From the cell containing the given text, extract its center point as (x, y) coordinate. 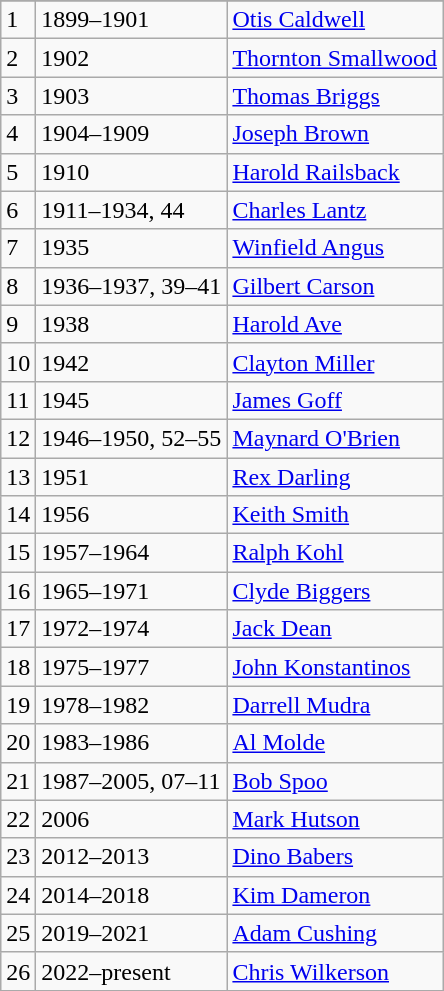
4 (18, 134)
1903 (132, 96)
Thornton Smallwood (335, 58)
Dino Babers (335, 857)
Ralph Kohl (335, 553)
2 (18, 58)
20 (18, 743)
1983–1986 (132, 743)
19 (18, 705)
Otis Caldwell (335, 20)
1935 (132, 248)
9 (18, 324)
Maynard O'Brien (335, 438)
Joseph Brown (335, 134)
1904–1909 (132, 134)
5 (18, 172)
1945 (132, 400)
13 (18, 477)
John Konstantinos (335, 667)
Rex Darling (335, 477)
Clyde Biggers (335, 591)
26 (18, 971)
Winfield Angus (335, 248)
Al Molde (335, 743)
Bob Spoo (335, 781)
Clayton Miller (335, 362)
1942 (132, 362)
Chris Wilkerson (335, 971)
8 (18, 286)
1902 (132, 58)
Kim Dameron (335, 895)
1951 (132, 477)
2014–2018 (132, 895)
Adam Cushing (335, 933)
Charles Lantz (335, 210)
10 (18, 362)
7 (18, 248)
1972–1974 (132, 629)
Mark Hutson (335, 819)
Harold Ave (335, 324)
Thomas Briggs (335, 96)
1978–1982 (132, 705)
2022–present (132, 971)
14 (18, 515)
3 (18, 96)
1938 (132, 324)
15 (18, 553)
2006 (132, 819)
1899–1901 (132, 20)
2019–2021 (132, 933)
2012–2013 (132, 857)
1946–1950, 52–55 (132, 438)
6 (18, 210)
1956 (132, 515)
22 (18, 819)
25 (18, 933)
Jack Dean (335, 629)
1987–2005, 07–11 (132, 781)
Darrell Mudra (335, 705)
21 (18, 781)
11 (18, 400)
17 (18, 629)
16 (18, 591)
24 (18, 895)
1 (18, 20)
1936–1937, 39–41 (132, 286)
Gilbert Carson (335, 286)
1975–1977 (132, 667)
Keith Smith (335, 515)
1965–1971 (132, 591)
Harold Railsback (335, 172)
18 (18, 667)
1911–1934, 44 (132, 210)
1957–1964 (132, 553)
23 (18, 857)
12 (18, 438)
James Goff (335, 400)
1910 (132, 172)
